Scan for the cell matching the given text and deliver its (X, Y) coordinate at center. 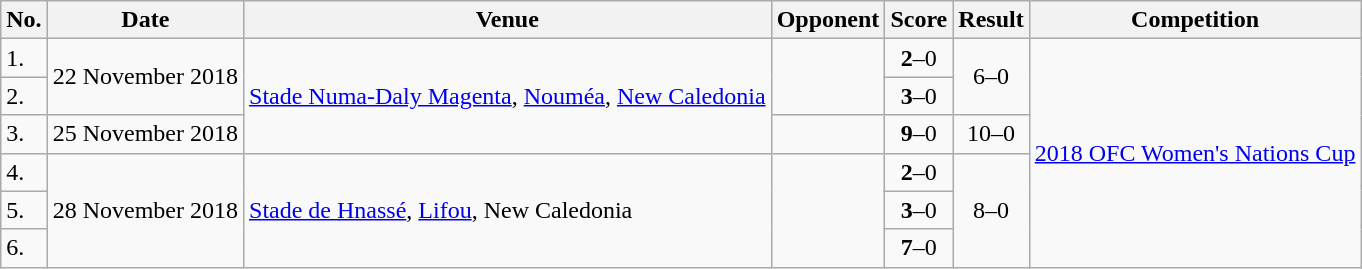
5. (24, 210)
Venue (508, 20)
2. (24, 96)
6–0 (991, 77)
Score (919, 20)
Stade Numa-Daly Magenta, Nouméa, New Caledonia (508, 96)
10–0 (991, 134)
8–0 (991, 210)
9–0 (919, 134)
7–0 (919, 248)
28 November 2018 (145, 210)
1. (24, 58)
Opponent (828, 20)
6. (24, 248)
Result (991, 20)
Stade de Hnassé, Lifou, New Caledonia (508, 210)
4. (24, 172)
25 November 2018 (145, 134)
3. (24, 134)
2018 OFC Women's Nations Cup (1195, 153)
Competition (1195, 20)
22 November 2018 (145, 77)
No. (24, 20)
Date (145, 20)
